Output the [X, Y] coordinate of the center of the cell containing the given text.  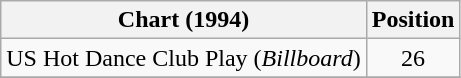
26 [413, 58]
Chart (1994) [184, 20]
US Hot Dance Club Play (Billboard) [184, 58]
Position [413, 20]
